Find where the given text appears and provide that cell's center as [X, Y] coordinate. 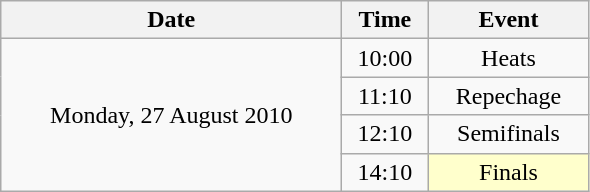
Repechage [508, 96]
Date [172, 20]
Time [385, 20]
Finals [508, 172]
Heats [508, 58]
14:10 [385, 172]
10:00 [385, 58]
12:10 [385, 134]
Semifinals [508, 134]
Monday, 27 August 2010 [172, 115]
Event [508, 20]
11:10 [385, 96]
